Output the [X, Y] coordinate of the center of the cell containing the given text.  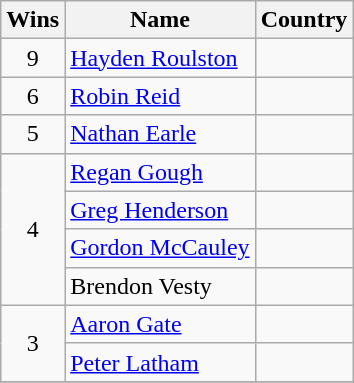
Brendon Vesty [160, 286]
Peter Latham [160, 362]
Robin Reid [160, 96]
Country [304, 20]
Wins [33, 20]
5 [33, 134]
Gordon McCauley [160, 248]
4 [33, 229]
Regan Gough [160, 172]
Hayden Roulston [160, 58]
3 [33, 343]
Greg Henderson [160, 210]
9 [33, 58]
6 [33, 96]
Name [160, 20]
Nathan Earle [160, 134]
Aaron Gate [160, 324]
